Return the [X, Y] coordinate for the center point of the cell that contains the specified text.  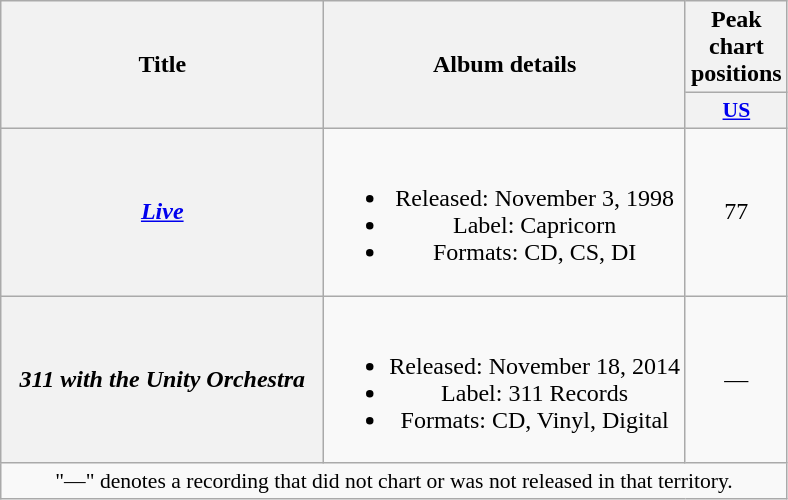
311 with the Unity Orchestra [162, 380]
Title [162, 65]
Released: November 3, 1998Label: CapricornFormats: CD, CS, DI [505, 212]
US [736, 111]
Released: November 18, 2014Label: 311 RecordsFormats: CD, Vinyl, Digital [505, 380]
Album details [505, 65]
Peak chart positions [736, 47]
Live [162, 212]
— [736, 380]
"—" denotes a recording that did not chart or was not released in that territory. [394, 481]
77 [736, 212]
